Return [X, Y] of the center of cell containing provided text 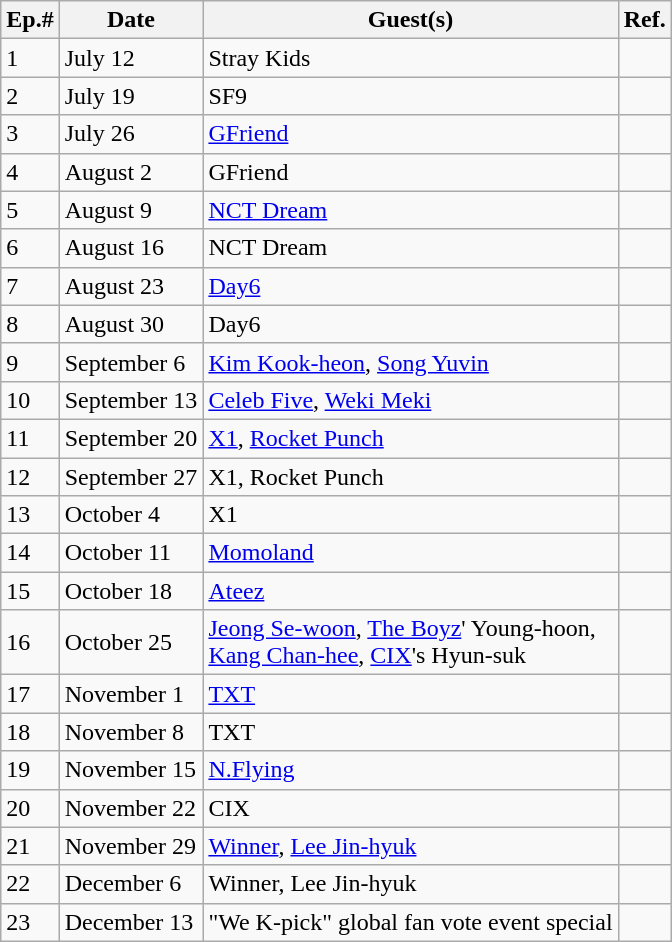
23 [30, 922]
Jeong Se-woon, The Boyz' Young-hoon,Kang Chan-hee, CIX's Hyun-suk [410, 642]
17 [30, 694]
Ateez [410, 591]
22 [30, 884]
7 [30, 286]
September 27 [131, 477]
November 22 [131, 808]
November 1 [131, 694]
October 18 [131, 591]
Guest(s) [410, 20]
November 8 [131, 732]
18 [30, 732]
July 26 [131, 134]
3 [30, 134]
September 13 [131, 400]
December 6 [131, 884]
Ref. [644, 20]
5 [30, 210]
Kim Kook-heon, Song Yuvin [410, 362]
August 30 [131, 324]
Celeb Five, Weki Meki [410, 400]
Momoland [410, 553]
August 23 [131, 286]
16 [30, 642]
October 11 [131, 553]
Date [131, 20]
Stray Kids [410, 58]
10 [30, 400]
November 29 [131, 846]
SF9 [410, 96]
August 16 [131, 248]
July 12 [131, 58]
15 [30, 591]
August 2 [131, 172]
13 [30, 515]
20 [30, 808]
Ep.# [30, 20]
November 15 [131, 770]
1 [30, 58]
N.Flying [410, 770]
August 9 [131, 210]
July 19 [131, 96]
CIX [410, 808]
2 [30, 96]
September 20 [131, 438]
11 [30, 438]
September 6 [131, 362]
"We K-pick" global fan vote event special [410, 922]
9 [30, 362]
8 [30, 324]
X1 [410, 515]
12 [30, 477]
6 [30, 248]
14 [30, 553]
October 4 [131, 515]
December 13 [131, 922]
19 [30, 770]
4 [30, 172]
October 25 [131, 642]
21 [30, 846]
